Find where the given text appears and provide that cell's center as [X, Y] coordinate. 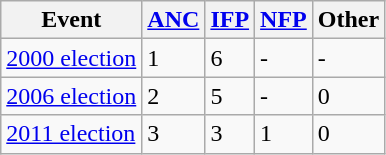
NFP [284, 20]
6 [230, 58]
Other [348, 20]
2006 election [72, 96]
2011 election [72, 134]
5 [230, 96]
ANC [174, 20]
Event [72, 20]
2000 election [72, 58]
2 [174, 96]
IFP [230, 20]
